Return [X, Y] of the center of cell containing provided text 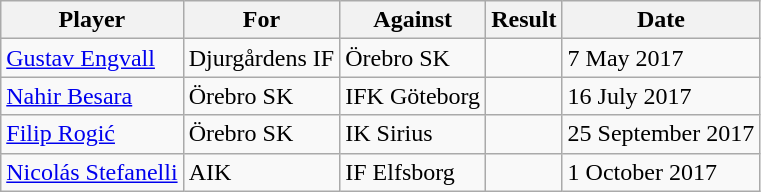
Nicolás Stefanelli [92, 172]
AIK [262, 172]
Against [413, 20]
Player [92, 20]
Date [661, 20]
16 July 2017 [661, 96]
For [262, 20]
Gustav Engvall [92, 58]
7 May 2017 [661, 58]
Filip Rogić [92, 134]
IFK Göteborg [413, 96]
1 October 2017 [661, 172]
25 September 2017 [661, 134]
Nahir Besara [92, 96]
IK Sirius [413, 134]
IF Elfsborg [413, 172]
Result [524, 20]
Djurgårdens IF [262, 58]
